Extract the [x, y] coordinate from the center of the cell holding the provided text.  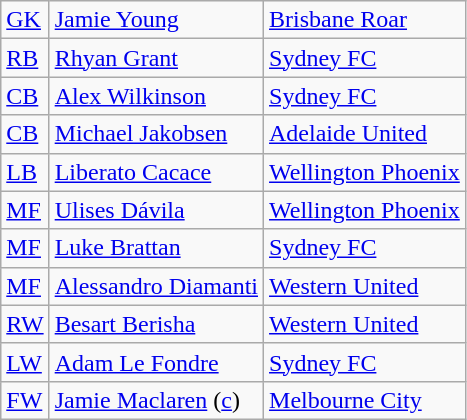
Jamie Young [156, 20]
LB [25, 172]
Liberato Cacace [156, 172]
Luke Brattan [156, 248]
Alessandro Diamanti [156, 286]
RW [25, 324]
Ulises Dávila [156, 210]
Brisbane Roar [365, 20]
Adelaide United [365, 134]
Alex Wilkinson [156, 96]
FW [25, 400]
Melbourne City [365, 400]
RB [25, 58]
Michael Jakobsen [156, 134]
Jamie Maclaren (c) [156, 400]
LW [25, 362]
Rhyan Grant [156, 58]
Besart Berisha [156, 324]
Adam Le Fondre [156, 362]
GK [25, 20]
